Find where the given text appears and provide that cell's center as [X, Y] coordinate. 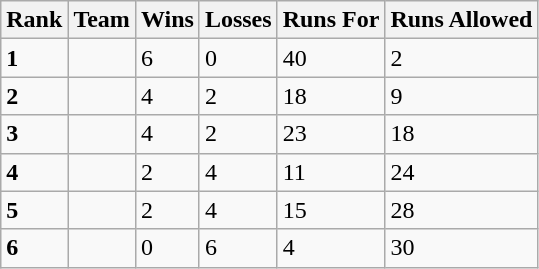
Team [102, 20]
3 [34, 134]
30 [462, 248]
28 [462, 210]
Runs Allowed [462, 20]
11 [331, 172]
Losses [238, 20]
Wins [167, 20]
15 [331, 210]
1 [34, 58]
5 [34, 210]
9 [462, 96]
Runs For [331, 20]
24 [462, 172]
Rank [34, 20]
40 [331, 58]
23 [331, 134]
